Search for the cell housing the specified text and yield its (X, Y) center coordinate. 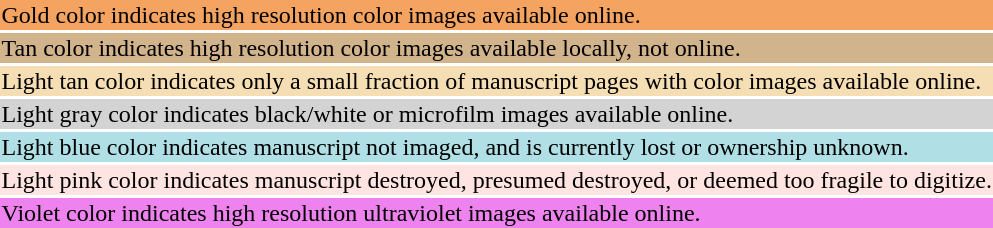
Light gray color indicates black/white or microfilm images available online. (496, 114)
Gold color indicates high resolution color images available online. (496, 15)
Tan color indicates high resolution color images available locally, not online. (496, 48)
Light tan color indicates only a small fraction of manuscript pages with color images available online. (496, 81)
Light pink color indicates manuscript destroyed, presumed destroyed, or deemed too fragile to digitize. (496, 180)
Violet color indicates high resolution ultraviolet images available online. (496, 213)
Light blue color indicates manuscript not imaged, and is currently lost or ownership unknown. (496, 147)
